Return the (X, Y) coordinate for the center point of the cell that contains the specified text.  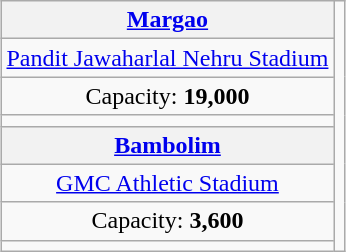
Pandit Jawaharlal Nehru Stadium (168, 58)
Bambolim (168, 145)
Capacity: 19,000 (168, 96)
Capacity: 3,600 (168, 221)
Margao (168, 20)
GMC Athletic Stadium (168, 183)
